Locate the cell with the specified text and output its [X, Y] center coordinate. 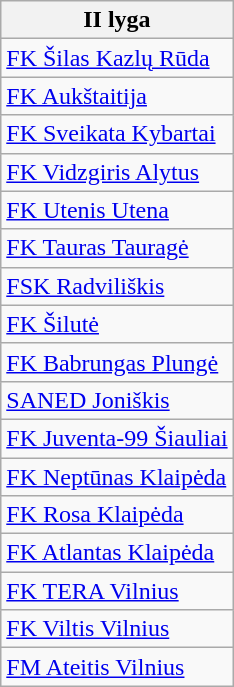
FK Rosa Klaipėda [117, 515]
FM Ateitis Vilnius [117, 667]
FK Babrungas Plungė [117, 362]
FK Šilas Kazlų Rūda [117, 58]
FK Neptūnas Klaipėda [117, 477]
FK Aukštaitija [117, 96]
FK Šilutė [117, 324]
FK Sveikata Kybartai [117, 134]
SANED Joniškis [117, 400]
FK Tauras Tauragė [117, 248]
FK TERA Vilnius [117, 591]
II lyga [117, 20]
FSK Radviliškis [117, 286]
FK Atlantas Klaipėda [117, 553]
FK Vidzgiris Alytus [117, 172]
FK Viltis Vilnius [117, 629]
FK Utenis Utena [117, 210]
FK Juventa-99 Šiauliai [117, 438]
